Determine the (x, y) coordinate at the center of the cell enclosing the given text.  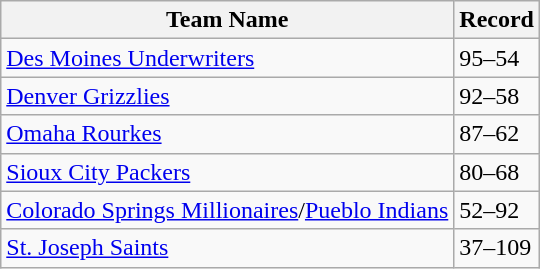
92–58 (497, 96)
Des Moines Underwriters (228, 58)
Colorado Springs Millionaires/Pueblo Indians (228, 210)
Team Name (228, 20)
St. Joseph Saints (228, 248)
80–68 (497, 172)
87–62 (497, 134)
Record (497, 20)
Denver Grizzlies (228, 96)
37–109 (497, 248)
95–54 (497, 58)
Sioux City Packers (228, 172)
52–92 (497, 210)
Omaha Rourkes (228, 134)
